Identify which cell holds the provided text, then report its [X, Y] central coordinate. 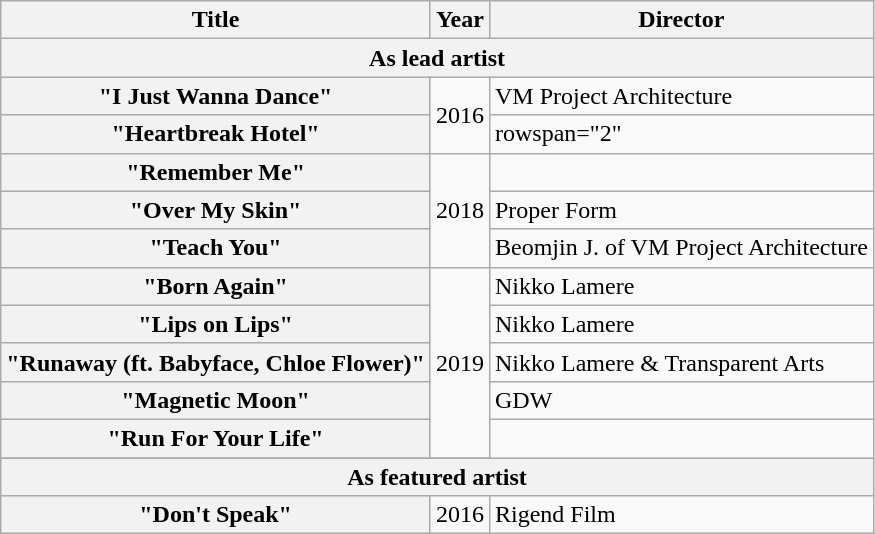
"Teach You" [216, 248]
"Don't Speak" [216, 515]
2018 [460, 210]
Title [216, 20]
rowspan="2" [681, 134]
"Runaway (ft. Babyface, Chloe Flower)" [216, 362]
As featured artist [438, 477]
GDW [681, 400]
Year [460, 20]
"Heartbreak Hotel" [216, 134]
VM Project Architecture [681, 96]
Beomjin J. of VM Project Architecture [681, 248]
"Remember Me" [216, 172]
As lead artist [438, 58]
Rigend Film [681, 515]
"I Just Wanna Dance" [216, 96]
"Lips on Lips" [216, 324]
Proper Form [681, 210]
Director [681, 20]
"Run For Your Life" [216, 438]
"Born Again" [216, 286]
Nikko Lamere & Transparent Arts [681, 362]
2019 [460, 362]
"Magnetic Moon" [216, 400]
"Over My Skin" [216, 210]
